Detect which cell encompasses the target text, then output its [X, Y] center coordinate. 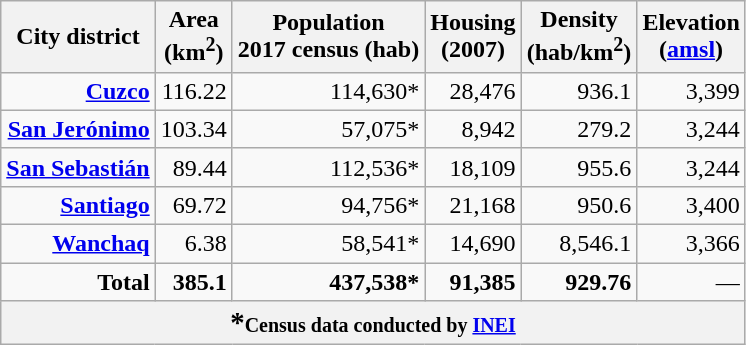
58,541* [328, 244]
8,942 [473, 129]
3,366 [691, 244]
955.6 [579, 167]
Santiago [78, 205]
Area(km2) [194, 37]
437,538* [328, 282]
Total [78, 282]
114,630* [328, 91]
89.44 [194, 167]
103.34 [194, 129]
936.1 [579, 91]
Cuzco [78, 91]
Housing(2007) [473, 37]
6.38 [194, 244]
3,400 [691, 205]
City district [78, 37]
Density(hab/km2) [579, 37]
57,075* [328, 129]
21,168 [473, 205]
28,476 [473, 91]
Population2017 census (hab) [328, 37]
— [691, 282]
950.6 [579, 205]
8,546.1 [579, 244]
69.72 [194, 205]
385.1 [194, 282]
18,109 [473, 167]
3,399 [691, 91]
Elevation(amsl) [691, 37]
*Census data conducted by INEI [374, 323]
279.2 [579, 129]
San Sebastián [78, 167]
94,756* [328, 205]
14,690 [473, 244]
116.22 [194, 91]
91,385 [473, 282]
Wanchaq [78, 244]
929.76 [579, 282]
San Jerónimo [78, 129]
112,536* [328, 167]
